Scan for the cell matching the given text and deliver its [x, y] coordinate at center. 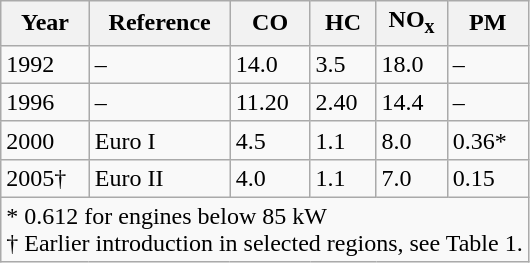
14.0 [270, 64]
1996 [45, 102]
4.5 [270, 140]
18.0 [412, 64]
0.36* [488, 140]
8.0 [412, 140]
7.0 [412, 178]
1992 [45, 64]
3.5 [343, 64]
NOx [412, 23]
* 0.612 for engines below 85 kW† Earlier introduction in selected regions, see Table 1. [264, 230]
Year [45, 23]
14.4 [412, 102]
Euro II [160, 178]
2000 [45, 140]
2005† [45, 178]
Euro I [160, 140]
HC [343, 23]
2.40 [343, 102]
0.15 [488, 178]
PM [488, 23]
4.0 [270, 178]
CO [270, 23]
Reference [160, 23]
11.20 [270, 102]
